Provide the (x, y) coordinate of the cell's center where the given text is located.  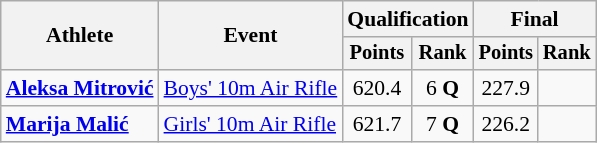
621.7 (376, 124)
Marija Malić (80, 124)
620.4 (376, 88)
Boys' 10m Air Rifle (251, 88)
6 Q (443, 88)
7 Q (443, 124)
227.9 (506, 88)
226.2 (506, 124)
Event (251, 36)
Aleksa Mitrović (80, 88)
Qualification (408, 19)
Final (535, 19)
Girls' 10m Air Rifle (251, 124)
Athlete (80, 36)
